Determine the (X, Y) coordinate at the center of the cell enclosing the given text.  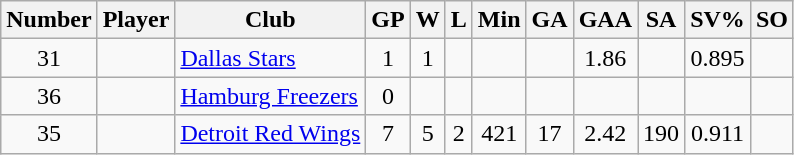
17 (550, 134)
31 (49, 58)
36 (49, 96)
GP (388, 20)
35 (49, 134)
5 (428, 134)
7 (388, 134)
L (458, 20)
1.86 (605, 58)
Club (270, 20)
SV% (718, 20)
Dallas Stars (270, 58)
SA (662, 20)
421 (499, 134)
2.42 (605, 134)
Detroit Red Wings (270, 134)
Number (49, 20)
Hamburg Freezers (270, 96)
0.895 (718, 58)
SO (772, 20)
GA (550, 20)
Player (136, 20)
Min (499, 20)
190 (662, 134)
0 (388, 96)
GAA (605, 20)
W (428, 20)
0.911 (718, 134)
2 (458, 134)
